Locate the cell with the specified text and output its [X, Y] center coordinate. 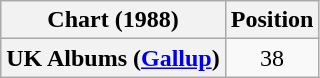
38 [272, 58]
UK Albums (Gallup) [113, 58]
Position [272, 20]
Chart (1988) [113, 20]
